Return (X, Y) of the center of cell containing provided text 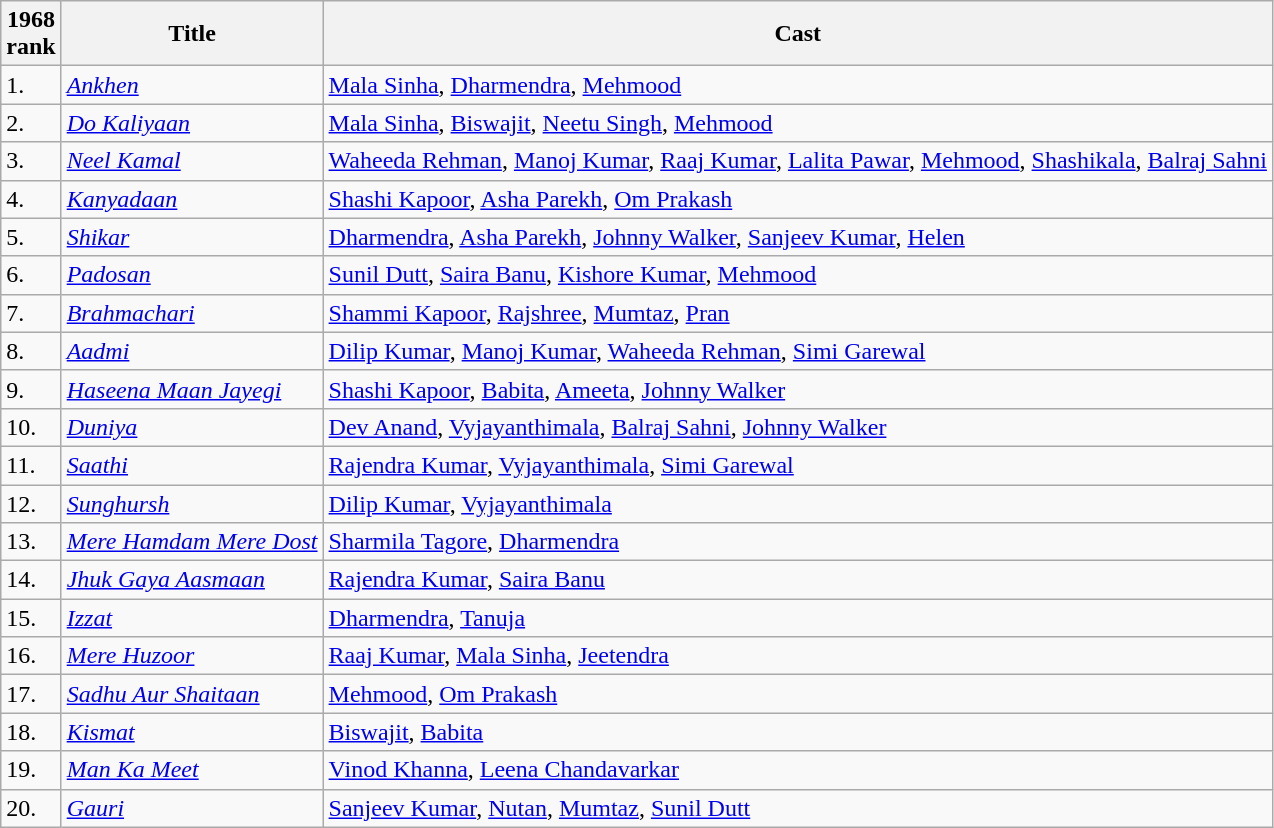
Shikar (192, 237)
16. (31, 656)
Man Ka Meet (192, 770)
Mala Sinha, Dharmendra, Mehmood (798, 85)
Sharmila Tagore, Dharmendra (798, 542)
Vinod Khanna, Leena Chandavarkar (798, 770)
Kismat (192, 732)
17. (31, 694)
Gauri (192, 808)
14. (31, 580)
13. (31, 542)
20. (31, 808)
Mala Sinha, Biswajit, Neetu Singh, Mehmood (798, 123)
Aadmi (192, 351)
Dilip Kumar, Vyjayanthimala (798, 503)
Kanyadaan (192, 199)
Brahmachari (192, 313)
Rajendra Kumar, Saira Banu (798, 580)
Do Kaliyaan (192, 123)
Haseena Maan Jayegi (192, 389)
Dharmendra, Asha Parekh, Johnny Walker, Sanjeev Kumar, Helen (798, 237)
Sunghursh (192, 503)
19. (31, 770)
Shammi Kapoor, Rajshree, Mumtaz, Pran (798, 313)
Dev Anand, Vyjayanthimala, Balraj Sahni, Johnny Walker (798, 427)
1. (31, 85)
Sunil Dutt, Saira Banu, Kishore Kumar, Mehmood (798, 275)
Dharmendra, Tanuja (798, 618)
Raaj Kumar, Mala Sinha, Jeetendra (798, 656)
3. (31, 161)
Biswajit, Babita (798, 732)
Saathi (192, 465)
Rajendra Kumar, Vyjayanthimala, Simi Garewal (798, 465)
1968rank (31, 34)
Dilip Kumar, Manoj Kumar, Waheeda Rehman, Simi Garewal (798, 351)
11. (31, 465)
15. (31, 618)
Mehmood, Om Prakash (798, 694)
6. (31, 275)
Mere Huzoor (192, 656)
Shashi Kapoor, Babita, Ameeta, Johnny Walker (798, 389)
10. (31, 427)
12. (31, 503)
Shashi Kapoor, Asha Parekh, Om Prakash (798, 199)
2. (31, 123)
Padosan (192, 275)
Izzat (192, 618)
18. (31, 732)
8. (31, 351)
Cast (798, 34)
Waheeda Rehman, Manoj Kumar, Raaj Kumar, Lalita Pawar, Mehmood, Shashikala, Balraj Sahni (798, 161)
Mere Hamdam Mere Dost (192, 542)
9. (31, 389)
Ankhen (192, 85)
5. (31, 237)
4. (31, 199)
Neel Kamal (192, 161)
Jhuk Gaya Aasmaan (192, 580)
Sadhu Aur Shaitaan (192, 694)
7. (31, 313)
Title (192, 34)
Sanjeev Kumar, Nutan, Mumtaz, Sunil Dutt (798, 808)
Duniya (192, 427)
